Return the [x, y] coordinate for the center point of the cell that contains the specified text.  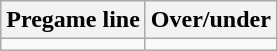
Pregame line [74, 20]
Over/under [210, 20]
